Capture the cell that displays the provided text and extract its (X, Y) central coordinate. 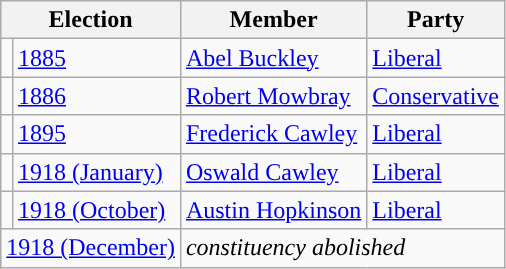
Party (436, 20)
constituency abolished (342, 248)
Election (91, 20)
1886 (96, 96)
Austin Hopkinson (273, 210)
Frederick Cawley (273, 134)
1918 (December) (91, 248)
1885 (96, 58)
Robert Mowbray (273, 96)
Abel Buckley (273, 58)
1918 (October) (96, 210)
1895 (96, 134)
Member (273, 20)
1918 (January) (96, 172)
Conservative (436, 96)
Oswald Cawley (273, 172)
